For the text-containing cell, return its midpoint in (X, Y) coordinate format. 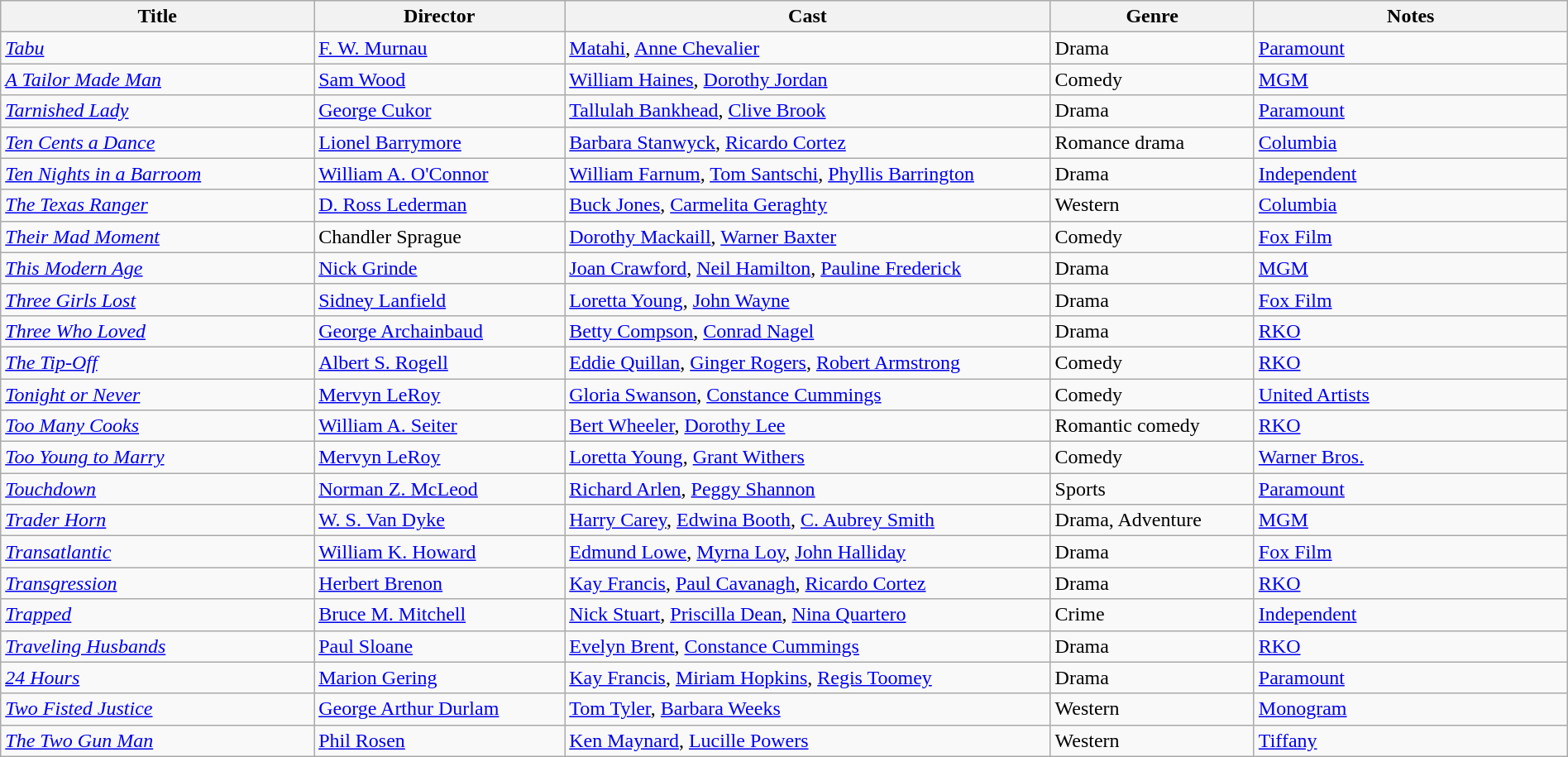
Genre (1152, 17)
Marion Gering (440, 678)
Nick Grinde (440, 268)
The Tip-Off (157, 362)
Three Girls Lost (157, 299)
Trapped (157, 615)
Touchdown (157, 489)
Too Many Cooks (157, 426)
24 Hours (157, 678)
Romance drama (1152, 142)
Kay Francis, Miriam Hopkins, Regis Toomey (807, 678)
Sidney Lanfield (440, 299)
Paul Sloane (440, 646)
Albert S. Rogell (440, 362)
Drama, Adventure (1152, 520)
A Tailor Made Man (157, 79)
Two Fisted Justice (157, 709)
Tarnished Lady (157, 111)
Traveling Husbands (157, 646)
Ken Maynard, Lucille Powers (807, 740)
Transgression (157, 583)
Edmund Lowe, Myrna Loy, John Halliday (807, 552)
Buck Jones, Carmelita Geraghty (807, 205)
Bruce M. Mitchell (440, 615)
Dorothy Mackaill, Warner Baxter (807, 237)
George Arthur Durlam (440, 709)
Monogram (1411, 709)
Lionel Barrymore (440, 142)
F. W. Murnau (440, 48)
Loretta Young, John Wayne (807, 299)
Gloria Swanson, Constance Cummings (807, 395)
Their Mad Moment (157, 237)
Sports (1152, 489)
Harry Carey, Edwina Booth, C. Aubrey Smith (807, 520)
Norman Z. McLeod (440, 489)
Eddie Quillan, Ginger Rogers, Robert Armstrong (807, 362)
Barbara Stanwyck, Ricardo Cortez (807, 142)
Betty Compson, Conrad Nagel (807, 331)
Ten Cents a Dance (157, 142)
George Cukor (440, 111)
Title (157, 17)
Tiffany (1411, 740)
Tom Tyler, Barbara Weeks (807, 709)
Evelyn Brent, Constance Cummings (807, 646)
William A. O'Connor (440, 174)
Cast (807, 17)
Joan Crawford, Neil Hamilton, Pauline Frederick (807, 268)
Herbert Brenon (440, 583)
Nick Stuart, Priscilla Dean, Nina Quartero (807, 615)
Transatlantic (157, 552)
William A. Seiter (440, 426)
Tonight or Never (157, 395)
George Archainbaud (440, 331)
Phil Rosen (440, 740)
Crime (1152, 615)
Director (440, 17)
Trader Horn (157, 520)
Tabu (157, 48)
This Modern Age (157, 268)
Too Young to Marry (157, 458)
Chandler Sprague (440, 237)
Richard Arlen, Peggy Shannon (807, 489)
Loretta Young, Grant Withers (807, 458)
Notes (1411, 17)
Sam Wood (440, 79)
Matahi, Anne Chevalier (807, 48)
United Artists (1411, 395)
Three Who Loved (157, 331)
Bert Wheeler, Dorothy Lee (807, 426)
The Two Gun Man (157, 740)
D. Ross Lederman (440, 205)
W. S. Van Dyke (440, 520)
Warner Bros. (1411, 458)
Tallulah Bankhead, Clive Brook (807, 111)
Kay Francis, Paul Cavanagh, Ricardo Cortez (807, 583)
Ten Nights in a Barroom (157, 174)
The Texas Ranger (157, 205)
William K. Howard (440, 552)
William Farnum, Tom Santschi, Phyllis Barrington (807, 174)
William Haines, Dorothy Jordan (807, 79)
Romantic comedy (1152, 426)
